Return the [x, y] coordinate for the center point of the cell that contains the specified text.  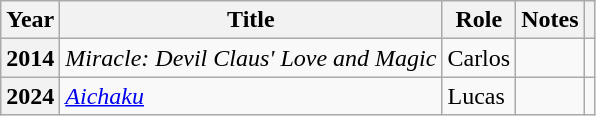
Title [251, 20]
2014 [30, 58]
Miracle: Devil Claus' Love and Magic [251, 58]
Carlos [479, 58]
Year [30, 20]
Lucas [479, 96]
Notes [550, 20]
Role [479, 20]
Aichaku [251, 96]
2024 [30, 96]
